Scan for the cell matching the given text and deliver its [X, Y] coordinate at center. 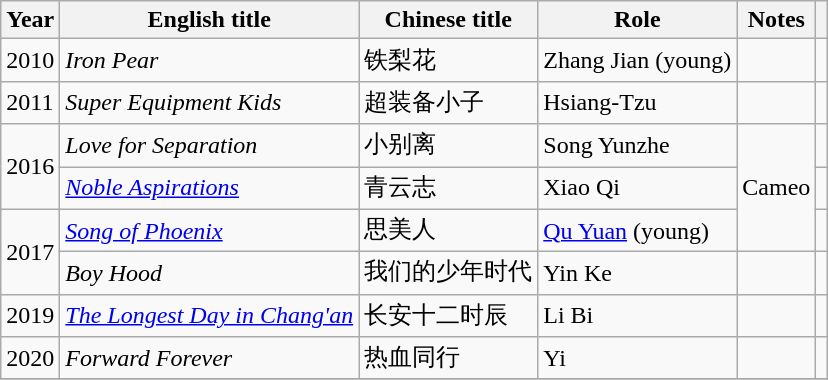
热血同行 [448, 358]
2016 [30, 166]
Boy Hood [210, 274]
English title [210, 20]
Xiao Qi [638, 188]
小别离 [448, 146]
Li Bi [638, 316]
思美人 [448, 230]
Noble Aspirations [210, 188]
Love for Separation [210, 146]
铁梨花 [448, 60]
Iron Pear [210, 60]
Song of Phoenix [210, 230]
Year [30, 20]
Song Yunzhe [638, 146]
Zhang Jian (young) [638, 60]
Yi [638, 358]
超装备小子 [448, 102]
Super Equipment Kids [210, 102]
Chinese title [448, 20]
2019 [30, 316]
Hsiang-Tzu [638, 102]
Notes [776, 20]
Yin Ke [638, 274]
青云志 [448, 188]
Qu Yuan (young) [638, 230]
Role [638, 20]
2020 [30, 358]
Forward Forever [210, 358]
The Longest Day in Chang'an [210, 316]
2011 [30, 102]
2017 [30, 252]
Cameo [776, 188]
长安十二时辰 [448, 316]
我们的少年时代 [448, 274]
2010 [30, 60]
